Output the (X, Y) coordinate of the center of the cell containing the given text.  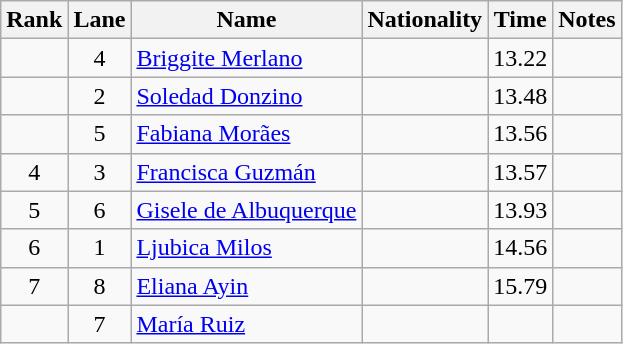
Lane (100, 20)
14.56 (520, 248)
Eliana Ayin (246, 286)
Briggite Merlano (246, 58)
3 (100, 172)
13.22 (520, 58)
Soledad Donzino (246, 96)
13.93 (520, 210)
1 (100, 248)
Rank (34, 20)
2 (100, 96)
María Ruiz (246, 324)
13.48 (520, 96)
13.56 (520, 134)
8 (100, 286)
Ljubica Milos (246, 248)
Fabiana Morães (246, 134)
15.79 (520, 286)
13.57 (520, 172)
Gisele de Albuquerque (246, 210)
Francisca Guzmán (246, 172)
Nationality (425, 20)
Name (246, 20)
Time (520, 20)
Notes (587, 20)
